Scan for the cell matching the given text and deliver its (X, Y) coordinate at center. 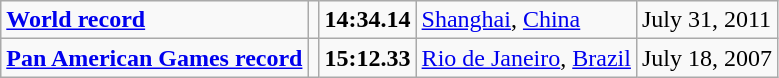
14:34.14 (368, 20)
15:12.33 (368, 58)
Pan American Games record (154, 58)
July 31, 2011 (706, 20)
Rio de Janeiro, Brazil (526, 58)
World record (154, 20)
Shanghai, China (526, 20)
July 18, 2007 (706, 58)
